For the text-containing cell, return its midpoint in [x, y] coordinate format. 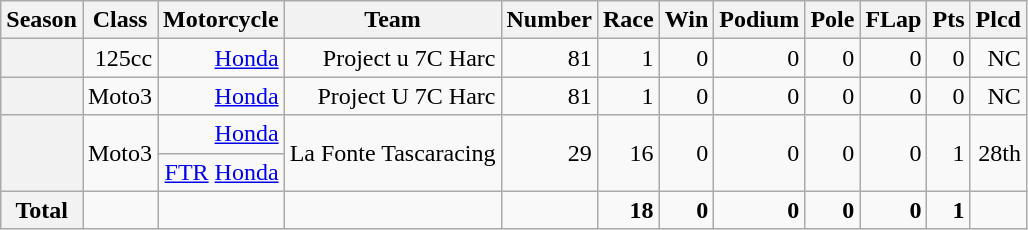
16 [628, 153]
Motorcycle [222, 20]
28th [998, 153]
Plcd [998, 20]
29 [549, 153]
125cc [120, 58]
Win [686, 20]
FLap [894, 20]
Project u 7C Harc [392, 58]
Race [628, 20]
Total [42, 210]
Pole [832, 20]
Class [120, 20]
Project U 7C Harc [392, 96]
Team [392, 20]
Pts [948, 20]
18 [628, 210]
La Fonte Tascaracing [392, 153]
Podium [760, 20]
Number [549, 20]
FTR Honda [222, 172]
Season [42, 20]
